Search for the cell housing the specified text and yield its [X, Y] center coordinate. 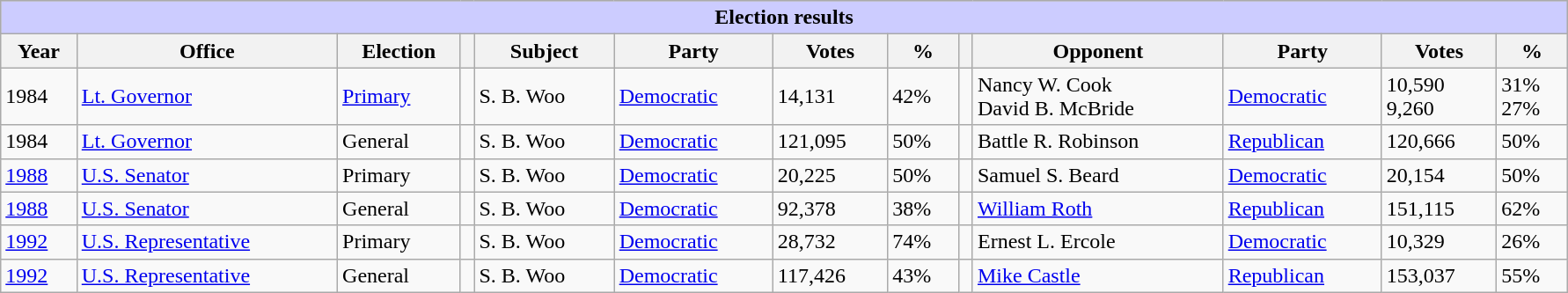
28,732 [830, 242]
20,225 [830, 175]
Subject [544, 51]
William Roth [1098, 209]
26% [1533, 242]
14,131 [830, 97]
74% [924, 242]
31%27% [1533, 97]
Ernest L. Ercole [1098, 242]
Opponent [1098, 51]
Nancy W. CookDavid B. McBride [1098, 97]
151,115 [1439, 209]
43% [924, 275]
20,154 [1439, 175]
121,095 [830, 142]
Office [207, 51]
117,426 [830, 275]
Samuel S. Beard [1098, 175]
Year [39, 51]
42% [924, 97]
Election [399, 51]
38% [924, 209]
Mike Castle [1098, 275]
55% [1533, 275]
153,037 [1439, 275]
92,378 [830, 209]
10,5909,260 [1439, 97]
62% [1533, 209]
Election results [785, 18]
120,666 [1439, 142]
Battle R. Robinson [1098, 142]
10,329 [1439, 242]
